Scan for the cell matching the given text and deliver its (X, Y) coordinate at center. 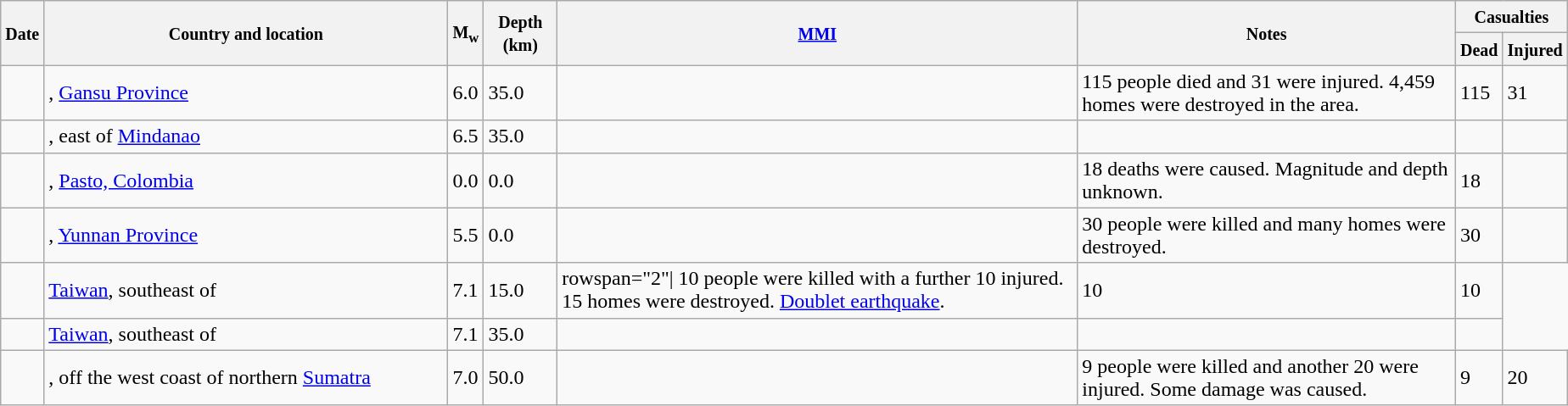
, east of Mindanao (246, 136)
Notes (1267, 33)
6.0 (466, 93)
5.5 (466, 236)
Mw (466, 33)
, Yunnan Province (246, 236)
30 (1479, 236)
Depth (km) (521, 33)
Injured (1535, 49)
18 (1479, 180)
115 (1479, 93)
7.0 (466, 378)
, Gansu Province (246, 93)
115 people died and 31 were injured. 4,459 homes were destroyed in the area. (1267, 93)
, off the west coast of northern Sumatra (246, 378)
31 (1535, 93)
rowspan="2"| 10 people were killed with a further 10 injured. 15 homes were destroyed. Doublet earthquake. (818, 290)
9 (1479, 378)
Dead (1479, 49)
Casualties (1511, 17)
Date (22, 33)
18 deaths were caused. Magnitude and depth unknown. (1267, 180)
6.5 (466, 136)
20 (1535, 378)
, Pasto, Colombia (246, 180)
30 people were killed and many homes were destroyed. (1267, 236)
15.0 (521, 290)
MMI (818, 33)
9 people were killed and another 20 were injured. Some damage was caused. (1267, 378)
50.0 (521, 378)
Country and location (246, 33)
